Provide the (x, y) coordinate of the cell's center where the given text is located.  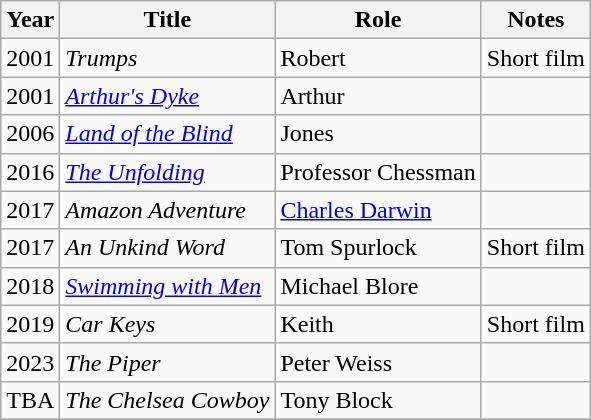
The Piper (168, 362)
Car Keys (168, 324)
The Unfolding (168, 172)
Arthur's Dyke (168, 96)
Jones (378, 134)
2018 (30, 286)
Role (378, 20)
Year (30, 20)
Peter Weiss (378, 362)
Tony Block (378, 400)
An Unkind Word (168, 248)
Michael Blore (378, 286)
2016 (30, 172)
Land of the Blind (168, 134)
Title (168, 20)
Robert (378, 58)
The Chelsea Cowboy (168, 400)
Swimming with Men (168, 286)
2023 (30, 362)
TBA (30, 400)
Notes (536, 20)
Keith (378, 324)
Professor Chessman (378, 172)
2006 (30, 134)
Arthur (378, 96)
Amazon Adventure (168, 210)
Trumps (168, 58)
Charles Darwin (378, 210)
2019 (30, 324)
Tom Spurlock (378, 248)
